Pinpoint the cell where the given text exists, returning its (X, Y) midpoint coordinate. 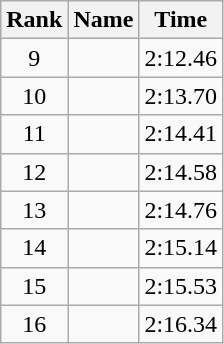
12 (34, 172)
2:13.70 (181, 96)
2:16.34 (181, 324)
9 (34, 58)
15 (34, 286)
10 (34, 96)
2:14.76 (181, 210)
16 (34, 324)
Rank (34, 20)
2:12.46 (181, 58)
2:15.53 (181, 286)
Time (181, 20)
2:14.41 (181, 134)
Name (104, 20)
14 (34, 248)
2:14.58 (181, 172)
13 (34, 210)
11 (34, 134)
2:15.14 (181, 248)
